Pinpoint the cell where the given text exists, returning its (X, Y) midpoint coordinate. 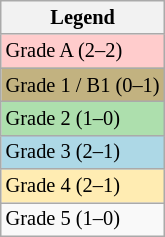
Grade 4 (2–1) (83, 186)
Grade 3 (2–1) (83, 152)
Grade 2 (1–0) (83, 118)
Grade 5 (1–0) (83, 219)
Grade A (2–2) (83, 51)
Legend (83, 17)
Grade 1 / B1 (0–1) (83, 85)
